Detect which cell encompasses the target text, then output its [x, y] center coordinate. 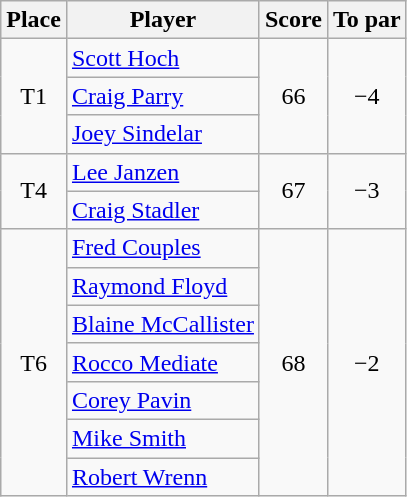
−3 [366, 191]
Blaine McCallister [162, 324]
Corey Pavin [162, 400]
Lee Janzen [162, 172]
Robert Wrenn [162, 477]
Rocco Mediate [162, 362]
68 [293, 362]
T1 [34, 96]
66 [293, 96]
−4 [366, 96]
Craig Stadler [162, 210]
Joey Sindelar [162, 134]
Mike Smith [162, 438]
Fred Couples [162, 248]
Place [34, 20]
Raymond Floyd [162, 286]
−2 [366, 362]
Scott Hoch [162, 58]
T4 [34, 191]
67 [293, 191]
T6 [34, 362]
Player [162, 20]
To par [366, 20]
Craig Parry [162, 96]
Score [293, 20]
